Locate the cell with the specified text and output its (X, Y) center coordinate. 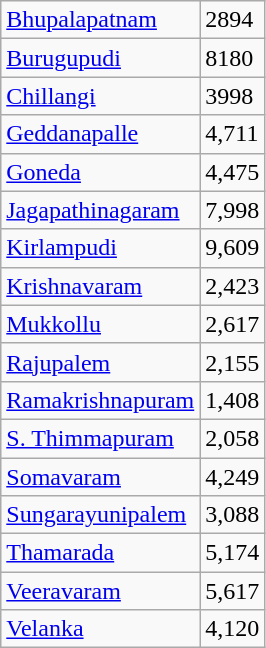
8180 (232, 58)
Chillangi (100, 96)
3,088 (232, 515)
Somavaram (100, 477)
2,617 (232, 324)
Ramakrishnapuram (100, 400)
Krishnavaram (100, 286)
2,423 (232, 286)
Kirlampudi (100, 248)
7,998 (232, 210)
Bhupalapatnam (100, 20)
4,249 (232, 477)
4,120 (232, 629)
Mukkollu (100, 324)
Goneda (100, 172)
Thamarada (100, 553)
Sungarayunipalem (100, 515)
Velanka (100, 629)
Burugupudi (100, 58)
Jagapathinagaram (100, 210)
5,617 (232, 591)
2,155 (232, 362)
2,058 (232, 438)
1,408 (232, 400)
5,174 (232, 553)
9,609 (232, 248)
2894 (232, 20)
Rajupalem (100, 362)
4,711 (232, 134)
3998 (232, 96)
4,475 (232, 172)
Geddanapalle (100, 134)
S. Thimmapuram (100, 438)
Veeravaram (100, 591)
